Detect which cell encompasses the target text, then output its (X, Y) center coordinate. 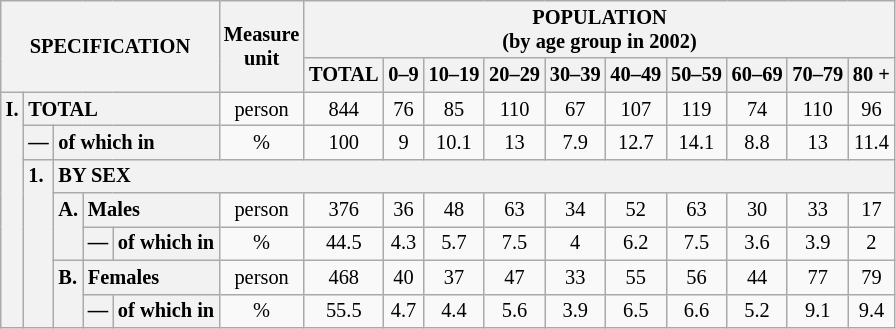
119 (696, 109)
5.6 (514, 311)
844 (344, 109)
4.4 (454, 311)
Measure unit (262, 46)
5.2 (758, 311)
74 (758, 109)
1. (38, 243)
40 (403, 277)
10.1 (454, 142)
14.1 (696, 142)
468 (344, 277)
17 (872, 210)
9 (403, 142)
80 + (872, 75)
11.4 (872, 142)
SPECIFICATION (110, 46)
77 (818, 277)
55 (636, 277)
POPULATION (by age group in 2002) (600, 29)
A. (68, 226)
30–39 (576, 75)
5.7 (454, 243)
70–79 (818, 75)
2 (872, 243)
Females (151, 277)
100 (344, 142)
376 (344, 210)
0–9 (403, 75)
7.9 (576, 142)
10–19 (454, 75)
48 (454, 210)
40–49 (636, 75)
55.5 (344, 311)
Males (151, 210)
44.5 (344, 243)
60–69 (758, 75)
67 (576, 109)
107 (636, 109)
B. (68, 294)
76 (403, 109)
52 (636, 210)
30 (758, 210)
4.7 (403, 311)
9.4 (872, 311)
I. (12, 210)
9.1 (818, 311)
6.6 (696, 311)
6.5 (636, 311)
20–29 (514, 75)
50–59 (696, 75)
44 (758, 277)
4 (576, 243)
12.7 (636, 142)
BY SEX (474, 176)
4.3 (403, 243)
96 (872, 109)
79 (872, 277)
37 (454, 277)
47 (514, 277)
34 (576, 210)
56 (696, 277)
85 (454, 109)
6.2 (636, 243)
8.8 (758, 142)
3.6 (758, 243)
36 (403, 210)
